Determine the (X, Y) coordinate at the center of the cell enclosing the given text.  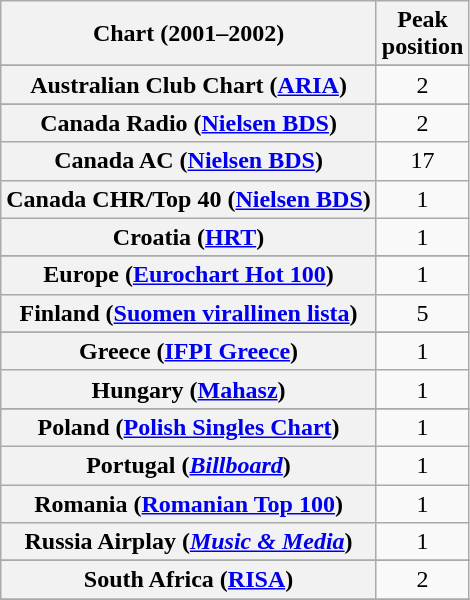
Chart (2001–2002) (189, 34)
Hungary (Mahasz) (189, 389)
Poland (Polish Singles Chart) (189, 427)
Russia Airplay (Music & Media) (189, 542)
Canada Radio (Nielsen BDS) (189, 123)
17 (422, 161)
South Africa (RISA) (189, 580)
Romania (Romanian Top 100) (189, 503)
Australian Club Chart (ARIA) (189, 85)
5 (422, 313)
Canada CHR/Top 40 (Nielsen BDS) (189, 199)
Europe (Eurochart Hot 100) (189, 275)
Croatia (HRT) (189, 237)
Greece (IFPI Greece) (189, 351)
Canada AC (Nielsen BDS) (189, 161)
Peakposition (422, 34)
Finland (Suomen virallinen lista) (189, 313)
Portugal (Billboard) (189, 465)
